From the cell containing the given text, extract its center point as (x, y) coordinate. 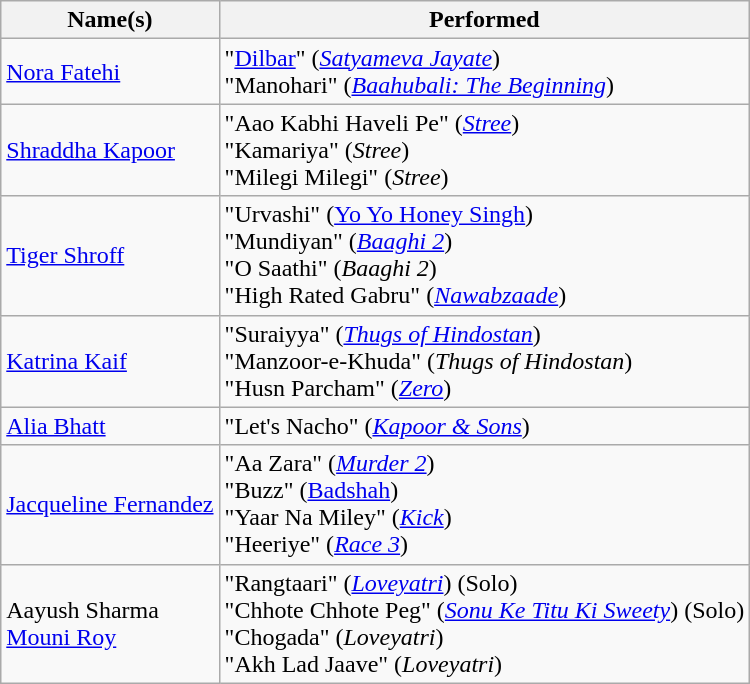
Shraddha Kapoor (110, 150)
"Dilbar" (Satyameva Jayate)"Manohari" (Baahubali: The Beginning) (484, 72)
"Let's Nacho" (Kapoor & Sons) (484, 426)
Jacqueline Fernandez (110, 504)
"Rangtaari" (Loveyatri) (Solo)"Chhote Chhote Peg" (Sonu Ke Titu Ki Sweety) (Solo)"Chogada" (Loveyatri)"Akh Lad Jaave" (Loveyatri) (484, 624)
"Urvashi" (Yo Yo Honey Singh)"Mundiyan" (Baaghi 2)"O Saathi" (Baaghi 2)"High Rated Gabru" (Nawabzaade) (484, 256)
Katrina Kaif (110, 361)
Aayush SharmaMouni Roy (110, 624)
"Suraiyya" (Thugs of Hindostan)"Manzoor-e-Khuda" (Thugs of Hindostan)"Husn Parcham" (Zero) (484, 361)
Alia Bhatt (110, 426)
Nora Fatehi (110, 72)
Performed (484, 20)
"Aa Zara" (Murder 2)"Buzz" (Badshah)"Yaar Na Miley" (Kick)"Heeriye" (Race 3) (484, 504)
Name(s) (110, 20)
Tiger Shroff (110, 256)
"Aao Kabhi Haveli Pe" (Stree)"Kamariya" (Stree)"Milegi Milegi" (Stree) (484, 150)
